Determine the [x, y] coordinate at the center of the cell enclosing the given text.  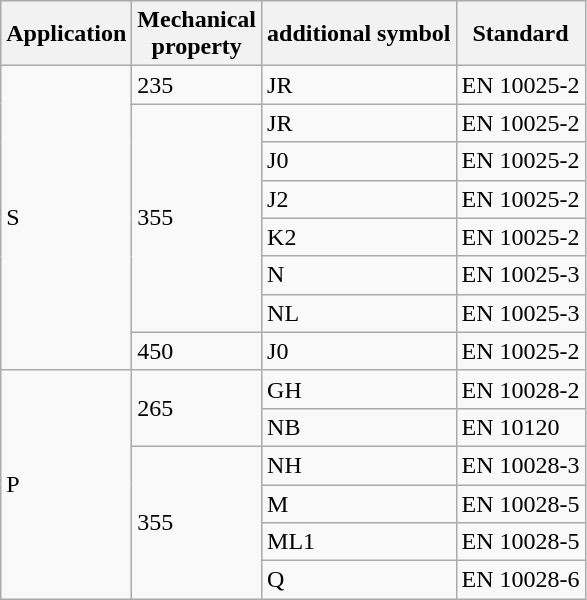
EN 10028-6 [520, 580]
265 [197, 408]
NH [359, 465]
NL [359, 313]
EN 10028-3 [520, 465]
Standard [520, 34]
450 [197, 351]
235 [197, 85]
GH [359, 389]
Mechanicalproperty [197, 34]
N [359, 275]
P [66, 484]
Application [66, 34]
NB [359, 427]
Q [359, 580]
K2 [359, 237]
additional symbol [359, 34]
M [359, 503]
ML1 [359, 542]
EN 10120 [520, 427]
EN 10028-2 [520, 389]
S [66, 218]
J2 [359, 199]
